Return (X, Y) of the center of cell containing provided text 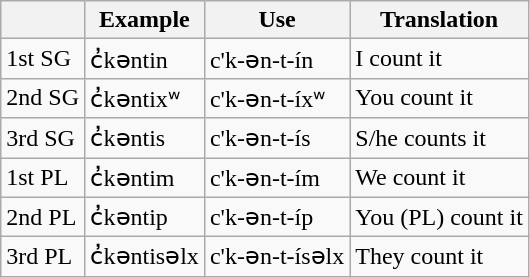
They count it (440, 257)
S/he counts it (440, 138)
3rd PL (43, 257)
You count it (440, 98)
I count it (440, 59)
2nd SG (43, 98)
c'k-ən-t-ís (276, 138)
c'k-ən-t-íp (276, 217)
c̓kəntis (144, 138)
1st PL (43, 178)
c'k-ən-t-íxʷ (276, 98)
Example (144, 20)
c̓kəntisəlx (144, 257)
We count it (440, 178)
2nd PL (43, 217)
Translation (440, 20)
c'k-ən-t-ín (276, 59)
1st SG (43, 59)
Use (276, 20)
c̓kəntin (144, 59)
c̓kəntixʷ (144, 98)
c̓kəntip (144, 217)
c'k-ən-t-ísəlx (276, 257)
c'k-ən-t-ím (276, 178)
3rd SG (43, 138)
c̓kəntim (144, 178)
You (PL) count it (440, 217)
